Return [X, Y] of the center of cell containing provided text 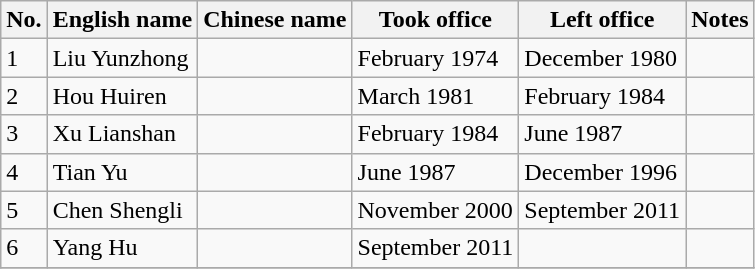
December 1980 [602, 58]
English name [122, 20]
Took office [436, 20]
February 1974 [436, 58]
Chinese name [275, 20]
December 1996 [602, 172]
Notes [720, 20]
Liu Yunzhong [122, 58]
6 [24, 248]
No. [24, 20]
3 [24, 134]
November 2000 [436, 210]
2 [24, 96]
March 1981 [436, 96]
Left office [602, 20]
Tian Yu [122, 172]
Xu Lianshan [122, 134]
5 [24, 210]
1 [24, 58]
Chen Shengli [122, 210]
Yang Hu [122, 248]
Hou Huiren [122, 96]
4 [24, 172]
